Return the (X, Y) coordinate for the center point of the cell that contains the specified text.  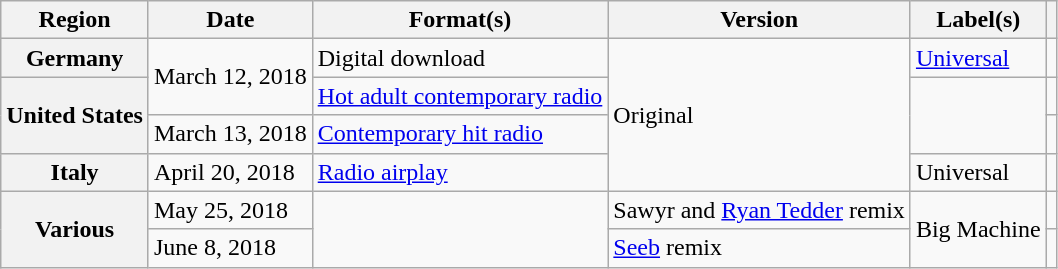
Region (75, 20)
Original (760, 115)
Digital download (460, 58)
May 25, 2018 (230, 210)
Hot adult contemporary radio (460, 96)
Germany (75, 58)
June 8, 2018 (230, 248)
Big Machine (978, 229)
Label(s) (978, 20)
April 20, 2018 (230, 172)
Various (75, 229)
March 13, 2018 (230, 134)
Radio airplay (460, 172)
Sawyr and Ryan Tedder remix (760, 210)
Version (760, 20)
Format(s) (460, 20)
Italy (75, 172)
Contemporary hit radio (460, 134)
March 12, 2018 (230, 77)
Seeb remix (760, 248)
Date (230, 20)
United States (75, 115)
